Extract the [x, y] coordinate from the center of the cell holding the provided text.  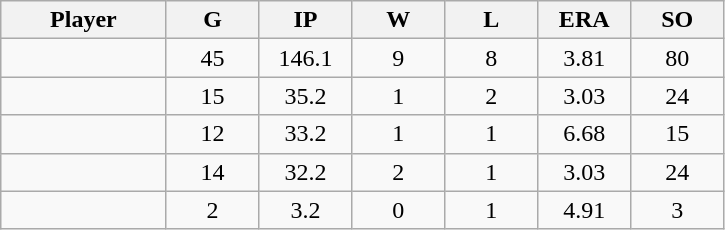
W [398, 20]
3.81 [584, 58]
12 [212, 134]
3 [678, 210]
ERA [584, 20]
146.1 [306, 58]
L [492, 20]
IP [306, 20]
Player [84, 20]
45 [212, 58]
SO [678, 20]
35.2 [306, 96]
8 [492, 58]
80 [678, 58]
32.2 [306, 172]
33.2 [306, 134]
4.91 [584, 210]
14 [212, 172]
3.2 [306, 210]
0 [398, 210]
6.68 [584, 134]
G [212, 20]
9 [398, 58]
